Return the [x, y] coordinate for the center point of the cell that contains the specified text.  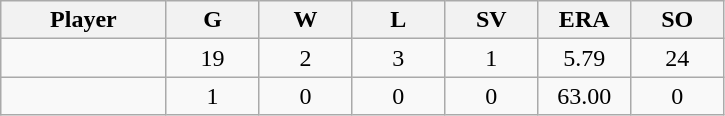
L [398, 20]
5.79 [584, 58]
Player [84, 20]
W [306, 20]
G [212, 20]
ERA [584, 20]
63.00 [584, 96]
24 [678, 58]
3 [398, 58]
19 [212, 58]
2 [306, 58]
SV [492, 20]
SO [678, 20]
